Scan for the cell matching the given text and deliver its (x, y) coordinate at center. 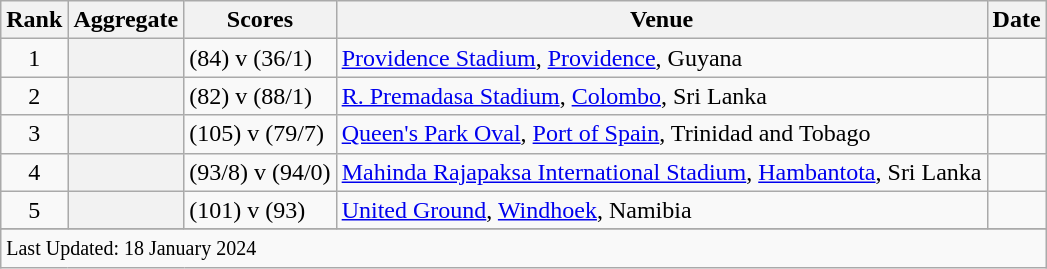
Date (1016, 20)
1 (34, 58)
5 (34, 210)
(82) v (88/1) (260, 96)
Mahinda Rajapaksa International Stadium, Hambantota, Sri Lanka (662, 172)
Providence Stadium, Providence, Guyana (662, 58)
Aggregate (126, 20)
3 (34, 134)
United Ground, Windhoek, Namibia (662, 210)
4 (34, 172)
Queen's Park Oval, Port of Spain, Trinidad and Tobago (662, 134)
2 (34, 96)
Scores (260, 20)
Last Updated: 18 January 2024 (524, 248)
Rank (34, 20)
(84) v (36/1) (260, 58)
(101) v (93) (260, 210)
(105) v (79/7) (260, 134)
(93/8) v (94/0) (260, 172)
Venue (662, 20)
R. Premadasa Stadium, Colombo, Sri Lanka (662, 96)
